Detect which cell encompasses the target text, then output its (X, Y) center coordinate. 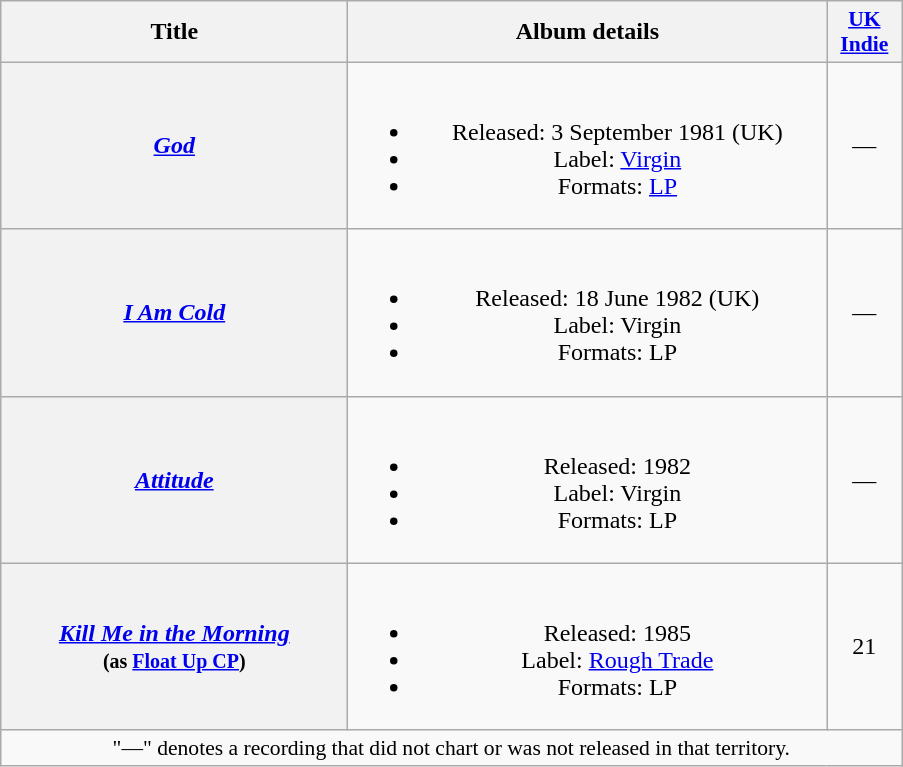
Title (174, 32)
"—" denotes a recording that did not chart or was not released in that territory. (452, 748)
I Am Cold (174, 312)
Attitude (174, 480)
God (174, 146)
Album details (588, 32)
21 (864, 646)
Released: 1982Label: VirginFormats: LP (588, 480)
Released: 18 June 1982 (UK)Label: VirginFormats: LP (588, 312)
Released: 3 September 1981 (UK)Label: VirginFormats: LP (588, 146)
Released: 1985Label: Rough TradeFormats: LP (588, 646)
Kill Me in the Morning(as Float Up CP) (174, 646)
UK Indie (864, 32)
